Return the (X, Y) coordinate for the center point of the cell that contains the specified text.  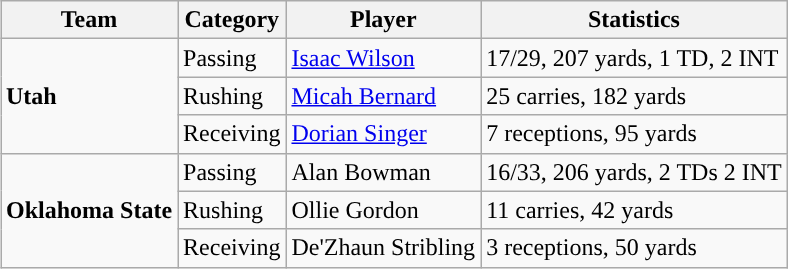
16/33, 206 yards, 2 TDs 2 INT (634, 172)
11 carries, 42 yards (634, 210)
Utah (88, 96)
Team (88, 20)
25 carries, 182 yards (634, 96)
Player (384, 20)
Dorian Singer (384, 134)
3 receptions, 50 yards (634, 248)
Alan Bowman (384, 172)
Category (232, 20)
Isaac Wilson (384, 58)
7 receptions, 95 yards (634, 134)
Statistics (634, 20)
Micah Bernard (384, 96)
De'Zhaun Stribling (384, 248)
17/29, 207 yards, 1 TD, 2 INT (634, 58)
Oklahoma State (88, 210)
Ollie Gordon (384, 210)
